Search for the cell housing the specified text and yield its (x, y) center coordinate. 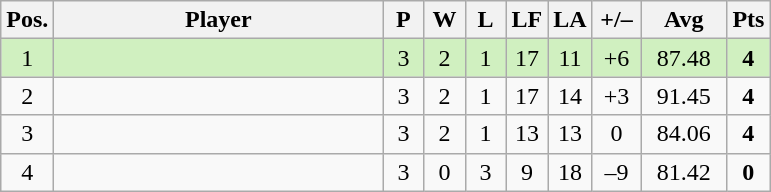
P (404, 20)
Pts (748, 20)
L (486, 20)
Avg (684, 20)
LF (527, 20)
81.42 (684, 172)
LA (570, 20)
Pos. (28, 20)
Player (218, 20)
+3 (616, 96)
91.45 (684, 96)
+6 (616, 58)
11 (570, 58)
–9 (616, 172)
+/– (616, 20)
W (444, 20)
87.48 (684, 58)
14 (570, 96)
9 (527, 172)
18 (570, 172)
84.06 (684, 134)
